Identify which cell holds the provided text, then report its (X, Y) central coordinate. 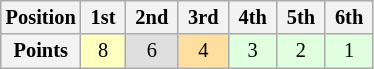
Position (41, 17)
6 (152, 51)
1 (349, 51)
3rd (203, 17)
5th (301, 17)
2nd (152, 17)
3 (253, 51)
1st (104, 17)
4th (253, 17)
8 (104, 51)
Points (41, 51)
4 (203, 51)
2 (301, 51)
6th (349, 17)
